Find where the given text appears and provide that cell's center as (x, y) coordinate. 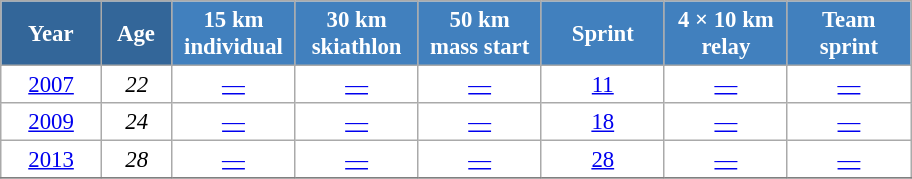
2013 (52, 160)
Year (52, 34)
11 (602, 85)
2009 (52, 122)
24 (136, 122)
15 km individual (234, 34)
Sprint (602, 34)
Age (136, 34)
30 km skiathlon (356, 34)
2007 (52, 85)
22 (136, 85)
4 × 10 km relay (726, 34)
18 (602, 122)
50 km mass start (480, 34)
Team sprint (848, 34)
